For the text-containing cell, return its midpoint in (x, y) coordinate format. 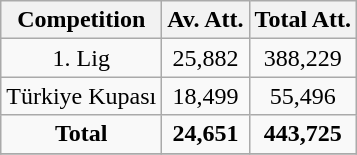
24,651 (206, 134)
Türkiye Kupası (82, 96)
Total (82, 134)
443,725 (303, 134)
Av. Att. (206, 20)
388,229 (303, 58)
Total Att. (303, 20)
1. Lig (82, 58)
Competition (82, 20)
18,499 (206, 96)
55,496 (303, 96)
25,882 (206, 58)
